Return the (x, y) coordinate for the center point of the cell that contains the specified text.  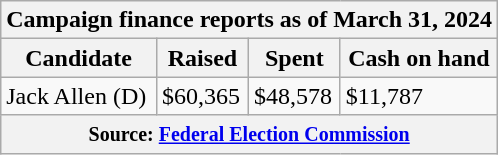
$48,578 (294, 96)
Raised (203, 58)
Candidate (79, 58)
Jack Allen (D) (79, 96)
Cash on hand (418, 58)
$11,787 (418, 96)
Campaign finance reports as of March 31, 2024 (250, 20)
$60,365 (203, 96)
Spent (294, 58)
Source: Federal Election Commission (250, 134)
